For the text-containing cell, return its midpoint in [X, Y] coordinate format. 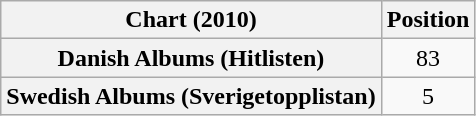
Swedish Albums (Sverigetopplistan) [191, 96]
83 [428, 58]
5 [428, 96]
Danish Albums (Hitlisten) [191, 58]
Position [428, 20]
Chart (2010) [191, 20]
